Scan for the cell matching the given text and deliver its (X, Y) coordinate at center. 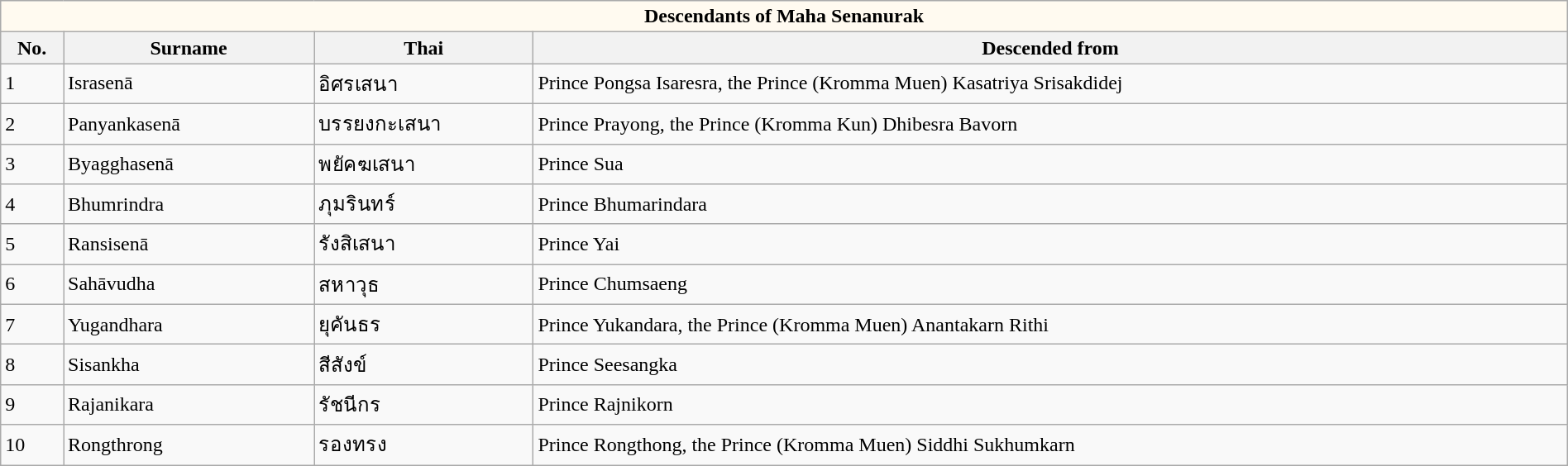
1 (32, 84)
7 (32, 324)
Rajanikara (189, 405)
สีสังข์ (423, 365)
Ransisenā (189, 245)
บรรยงกะเสนา (423, 124)
No. (32, 48)
พยัคฆเสนา (423, 164)
Panyankasenā (189, 124)
Prince Bhumarindara (1050, 205)
Prince Chumsaeng (1050, 284)
รังสิเสนา (423, 245)
อิศรเสนา (423, 84)
Thai (423, 48)
สหาวุธ (423, 284)
รองทรง (423, 445)
Rongthrong (189, 445)
Prince Prayong, the Prince (Kromma Kun) Dhibesra Bavorn (1050, 124)
Prince Rongthong, the Prince (Kromma Muen) Siddhi Sukhumkarn (1050, 445)
Descendants of Maha Senanurak (784, 17)
3 (32, 164)
Byagghasenā (189, 164)
Sahāvudha (189, 284)
Prince Yai (1050, 245)
Prince Rajnikorn (1050, 405)
Surname (189, 48)
Prince Sua (1050, 164)
10 (32, 445)
Prince Seesangka (1050, 365)
4 (32, 205)
Prince Pongsa Isaresra, the Prince (Kromma Muen) Kasatriya Srisakdidej (1050, 84)
Sisankha (189, 365)
ยุคันธร (423, 324)
Descended from (1050, 48)
Bhumrindra (189, 205)
ภุมรินทร์ (423, 205)
8 (32, 365)
Prince Yukandara, the Prince (Kromma Muen) Anantakarn Rithi (1050, 324)
9 (32, 405)
Israsenā (189, 84)
5 (32, 245)
รัชนีกร (423, 405)
2 (32, 124)
Yugandhara (189, 324)
6 (32, 284)
